Provide the (X, Y) coordinate of the cell's center where the given text is located.  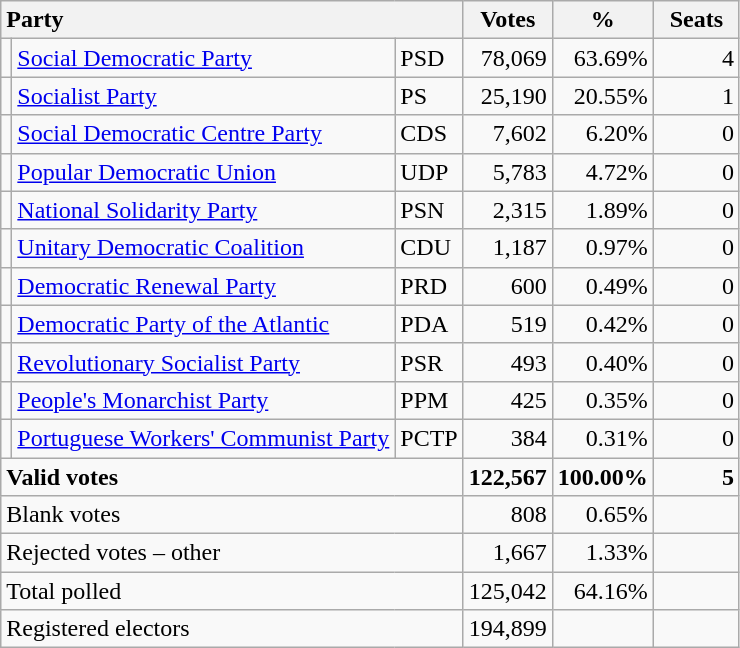
PS (429, 96)
Blank votes (232, 515)
1,667 (508, 553)
Social Democratic Centre Party (204, 134)
4.72% (602, 172)
6.20% (602, 134)
PRD (429, 286)
CDS (429, 134)
National Solidarity Party (204, 210)
0.49% (602, 286)
1.89% (602, 210)
People's Monarchist Party (204, 400)
Social Democratic Party (204, 58)
Rejected votes – other (232, 553)
0.42% (602, 324)
% (602, 20)
125,042 (508, 591)
Valid votes (232, 477)
PDA (429, 324)
1.33% (602, 553)
Portuguese Workers' Communist Party (204, 438)
5,783 (508, 172)
Unitary Democratic Coalition (204, 248)
1 (696, 96)
Seats (696, 20)
194,899 (508, 629)
0.97% (602, 248)
Revolutionary Socialist Party (204, 362)
122,567 (508, 477)
1,187 (508, 248)
0.35% (602, 400)
PSR (429, 362)
20.55% (602, 96)
Democratic Party of the Atlantic (204, 324)
0.40% (602, 362)
493 (508, 362)
64.16% (602, 591)
519 (508, 324)
0.65% (602, 515)
Socialist Party (204, 96)
425 (508, 400)
UDP (429, 172)
PCTP (429, 438)
4 (696, 58)
78,069 (508, 58)
Registered electors (232, 629)
63.69% (602, 58)
100.00% (602, 477)
Popular Democratic Union (204, 172)
PPM (429, 400)
PSN (429, 210)
Party (232, 20)
600 (508, 286)
384 (508, 438)
0.31% (602, 438)
7,602 (508, 134)
808 (508, 515)
5 (696, 477)
Votes (508, 20)
Democratic Renewal Party (204, 286)
2,315 (508, 210)
25,190 (508, 96)
CDU (429, 248)
PSD (429, 58)
Total polled (232, 591)
